Pinpoint the cell where the given text exists, returning its [X, Y] midpoint coordinate. 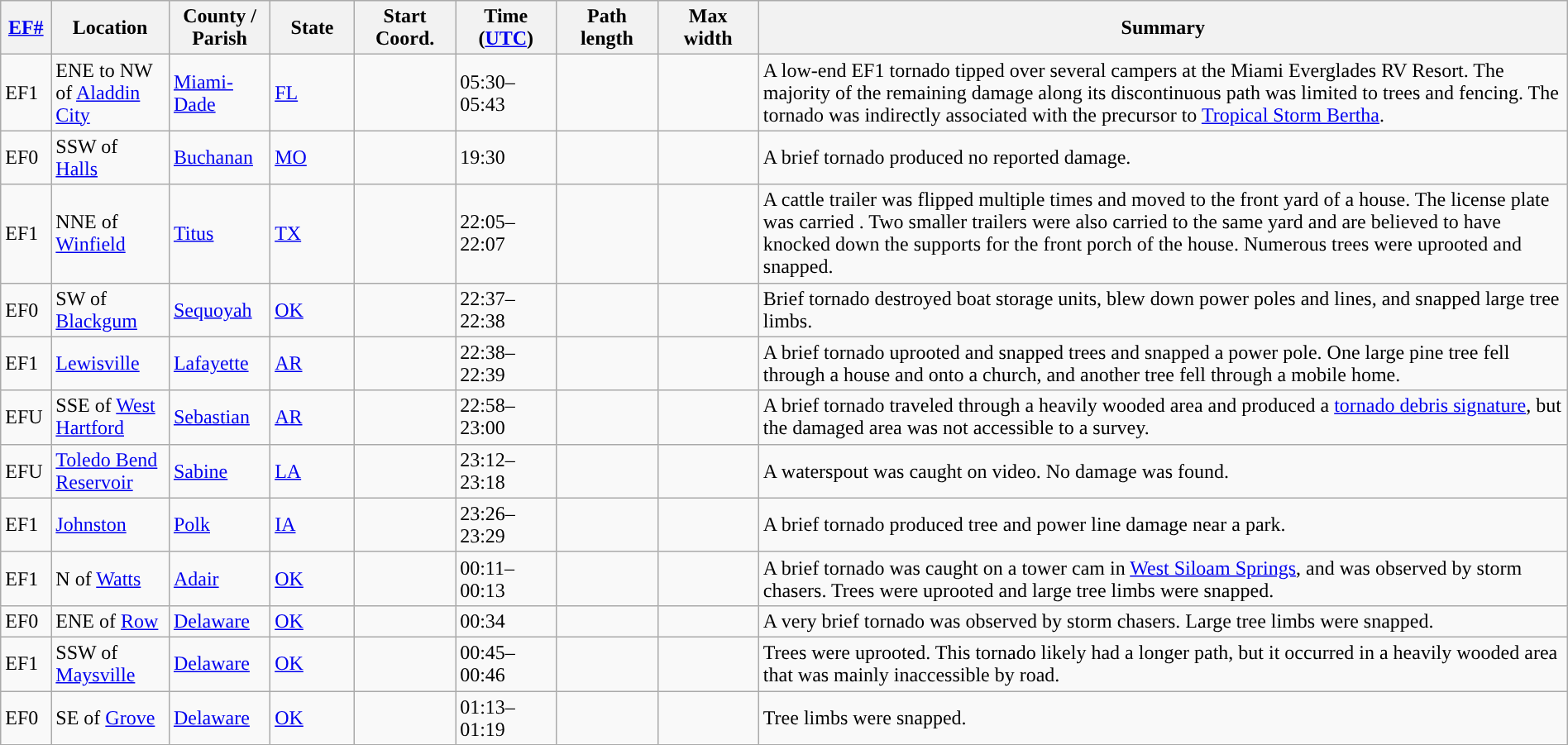
TX [313, 233]
Max width [708, 28]
EF# [26, 28]
ENE of Row [111, 621]
Time (UTC) [506, 28]
Buchanan [219, 157]
LA [313, 471]
IA [313, 524]
00:34 [506, 621]
Path length [607, 28]
Johnston [111, 524]
FL [313, 93]
Start Coord. [404, 28]
Sequoyah [219, 309]
NNE of Winfield [111, 233]
Polk [219, 524]
Titus [219, 233]
Toledo Bend Reservoir [111, 471]
A waterspout was caught on video. No damage was found. [1163, 471]
05:30–05:43 [506, 93]
Summary [1163, 28]
00:11–00:13 [506, 579]
SSW of Maysville [111, 663]
Adair [219, 579]
Sebastian [219, 417]
19:30 [506, 157]
22:58–23:00 [506, 417]
SSW of Halls [111, 157]
22:38–22:39 [506, 364]
SW of Blackgum [111, 309]
State [313, 28]
23:12–23:18 [506, 471]
ENE to NW of Aladdin City [111, 93]
00:45–00:46 [506, 663]
23:26–23:29 [506, 524]
N of Watts [111, 579]
Tree limbs were snapped. [1163, 718]
MO [313, 157]
A brief tornado traveled through a heavily wooded area and produced a tornado debris signature, but the damaged area was not accessible to a survey. [1163, 417]
A brief tornado produced no reported damage. [1163, 157]
SE of Grove [111, 718]
22:05–22:07 [506, 233]
Lafayette [219, 364]
Sabine [219, 471]
A very brief tornado was observed by storm chasers. Large tree limbs were snapped. [1163, 621]
County / Parish [219, 28]
A brief tornado produced tree and power line damage near a park. [1163, 524]
22:37–22:38 [506, 309]
SSE of West Hartford [111, 417]
Miami-Dade [219, 93]
Location [111, 28]
Brief tornado destroyed boat storage units, blew down power poles and lines, and snapped large tree limbs. [1163, 309]
Trees were uprooted. This tornado likely had a longer path, but it occurred in a heavily wooded area that was mainly inaccessible by road. [1163, 663]
01:13–01:19 [506, 718]
Lewisville [111, 364]
